Locate the cell with the specified text and output its (x, y) center coordinate. 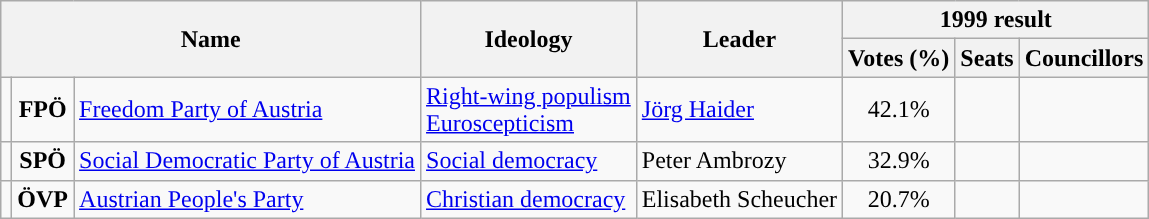
Votes (%) (899, 58)
ÖVP (43, 199)
Councillors (1084, 58)
Freedom Party of Austria (248, 110)
Christian democracy (529, 199)
Peter Ambrozy (739, 161)
Right-wing populismEuroscepticism (529, 110)
20.7% (899, 199)
32.9% (899, 161)
FPÖ (43, 110)
Social Democratic Party of Austria (248, 161)
42.1% (899, 110)
Jörg Haider (739, 110)
Seats (987, 58)
1999 result (996, 20)
Ideology (529, 39)
Name (211, 39)
Elisabeth Scheucher (739, 199)
Austrian People's Party (248, 199)
SPÖ (43, 161)
Social democracy (529, 161)
Leader (739, 39)
